Extract the [x, y] coordinate from the center of the cell holding the provided text.  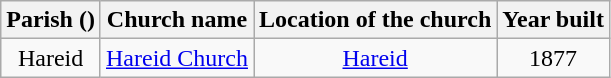
1877 [554, 58]
Church name [176, 20]
Year built [554, 20]
Hareid Church [176, 58]
Parish () [51, 20]
Location of the church [376, 20]
